Find where the given text appears and provide that cell's center as (X, Y) coordinate. 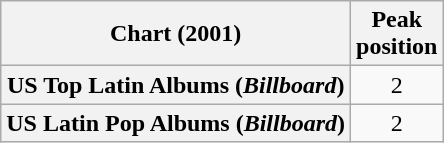
Peakposition (397, 34)
US Top Latin Albums (Billboard) (176, 85)
US Latin Pop Albums (Billboard) (176, 123)
Chart (2001) (176, 34)
